From the cell containing the given text, extract its center point as [x, y] coordinate. 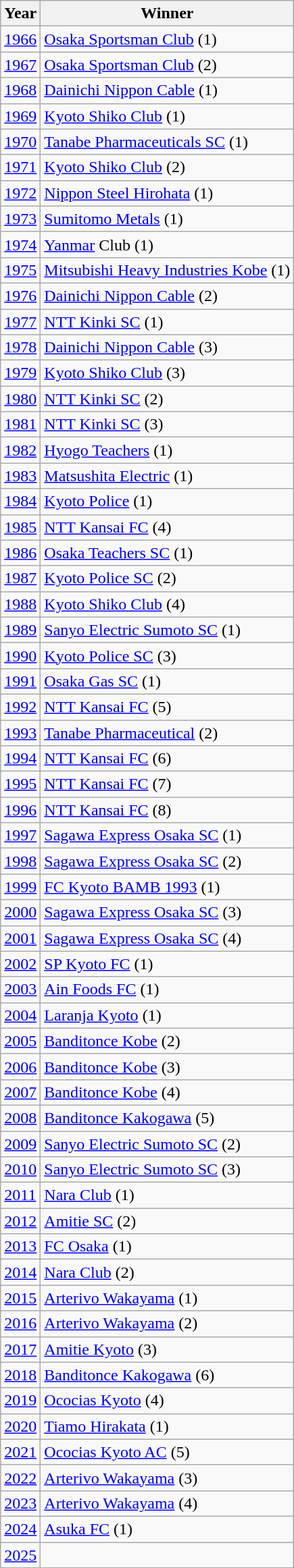
Banditonce Kobe (2) [168, 1041]
NTT Kansai FC (6) [168, 759]
1980 [20, 399]
Tanabe Pharmaceutical (2) [168, 732]
2007 [20, 1092]
1984 [20, 502]
1974 [20, 244]
Sagawa Express Osaka SC (4) [168, 938]
Amitie Kyoto (3) [168, 1349]
Winner [168, 13]
Asuka FC (1) [168, 1529]
Kyoto Shiko Club (4) [168, 604]
1987 [20, 578]
1995 [20, 784]
2002 [20, 964]
2023 [20, 1503]
NTT Kansai FC (5) [168, 707]
Matsushita Electric (1) [168, 476]
1981 [20, 425]
FC Kyoto BAMB 1993 (1) [168, 887]
2004 [20, 1015]
NTT Kansai FC (4) [168, 527]
Dainichi Nippon Cable (3) [168, 348]
1973 [20, 219]
1971 [20, 167]
2013 [20, 1247]
1985 [20, 527]
2011 [20, 1195]
2005 [20, 1041]
2017 [20, 1349]
Kyoto Shiko Club (2) [168, 167]
1986 [20, 553]
1977 [20, 322]
2018 [20, 1375]
1996 [20, 810]
Sanyo Electric Sumoto SC (2) [168, 1144]
Mitsubishi Heavy Industries Kobe (1) [168, 270]
Tiamo Hirakata (1) [168, 1426]
2020 [20, 1426]
1988 [20, 604]
NTT Kinki SC (1) [168, 322]
2024 [20, 1529]
Arterivo Wakayama (1) [168, 1298]
Amitie SC (2) [168, 1221]
1967 [20, 65]
Year [20, 13]
1972 [20, 193]
1969 [20, 116]
Sagawa Express Osaka SC (3) [168, 913]
NTT Kinki SC (2) [168, 399]
1975 [20, 270]
1978 [20, 348]
Tanabe Pharmaceuticals SC (1) [168, 142]
Banditonce Kobe (4) [168, 1092]
Arterivo Wakayama (4) [168, 1503]
2001 [20, 938]
Sagawa Express Osaka SC (2) [168, 861]
Ococias Kyoto AC (5) [168, 1452]
1970 [20, 142]
Sagawa Express Osaka SC (1) [168, 836]
1989 [20, 630]
Kyoto Shiko Club (1) [168, 116]
Kyoto Police SC (2) [168, 578]
Nippon Steel Hirohata (1) [168, 193]
Banditonce Kakogawa (6) [168, 1375]
1983 [20, 476]
Dainichi Nippon Cable (2) [168, 296]
1968 [20, 90]
Banditonce Kobe (3) [168, 1066]
Osaka Gas SC (1) [168, 681]
SP Kyoto FC (1) [168, 964]
2003 [20, 990]
Sumitomo Metals (1) [168, 219]
2022 [20, 1478]
1991 [20, 681]
2021 [20, 1452]
Kyoto Police SC (3) [168, 655]
Osaka Sportsman Club (2) [168, 65]
2009 [20, 1144]
1993 [20, 732]
1966 [20, 39]
1997 [20, 836]
Laranja Kyoto (1) [168, 1015]
Sanyo Electric Sumoto SC (3) [168, 1170]
2000 [20, 913]
2025 [20, 1555]
1976 [20, 296]
1982 [20, 450]
Ain Foods FC (1) [168, 990]
1999 [20, 887]
NTT Kinki SC (3) [168, 425]
Arterivo Wakayama (2) [168, 1324]
Ococias Kyoto (4) [168, 1401]
Sanyo Electric Sumoto SC (1) [168, 630]
Osaka Teachers SC (1) [168, 553]
2012 [20, 1221]
2014 [20, 1272]
FC Osaka (1) [168, 1247]
Banditonce Kakogawa (5) [168, 1118]
Nara Club (1) [168, 1195]
1994 [20, 759]
Dainichi Nippon Cable (1) [168, 90]
Yanmar Club (1) [168, 244]
Kyoto Police (1) [168, 502]
1998 [20, 861]
2010 [20, 1170]
1979 [20, 373]
NTT Kansai FC (8) [168, 810]
Osaka Sportsman Club (1) [168, 39]
2008 [20, 1118]
Nara Club (2) [168, 1272]
Hyogo Teachers (1) [168, 450]
Arterivo Wakayama (3) [168, 1478]
1992 [20, 707]
2019 [20, 1401]
Kyoto Shiko Club (3) [168, 373]
NTT Kansai FC (7) [168, 784]
2016 [20, 1324]
2015 [20, 1298]
2006 [20, 1066]
1990 [20, 655]
